Determine the (X, Y) coordinate at the center of the cell enclosing the given text.  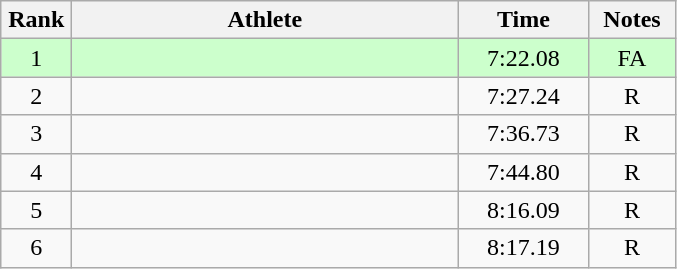
Time (524, 20)
5 (36, 210)
Notes (632, 20)
Rank (36, 20)
2 (36, 96)
7:44.80 (524, 172)
8:17.19 (524, 248)
Athlete (265, 20)
7:36.73 (524, 134)
3 (36, 134)
FA (632, 58)
4 (36, 172)
7:27.24 (524, 96)
6 (36, 248)
8:16.09 (524, 210)
1 (36, 58)
7:22.08 (524, 58)
